Return [x, y] of the center of cell containing provided text 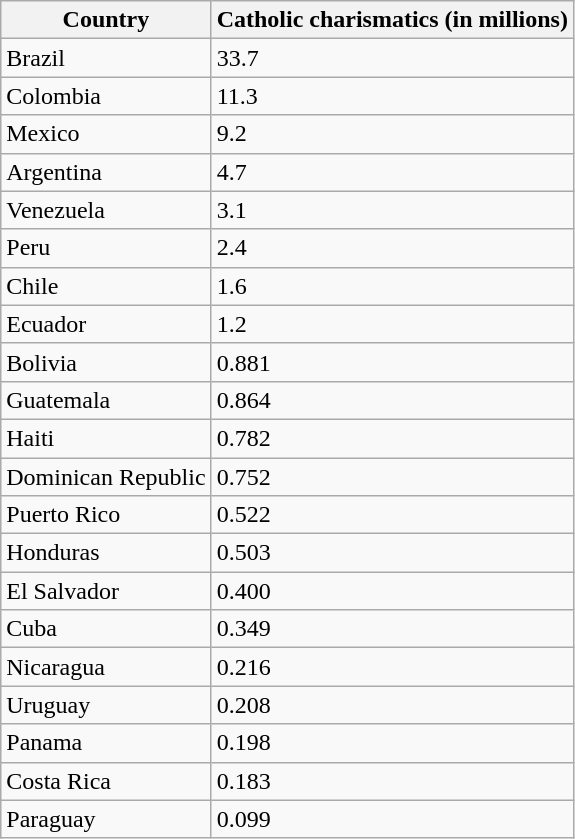
4.7 [392, 172]
Paraguay [106, 819]
Uruguay [106, 705]
Ecuador [106, 324]
Argentina [106, 172]
Puerto Rico [106, 515]
11.3 [392, 96]
Brazil [106, 58]
2.4 [392, 248]
Peru [106, 248]
0.752 [392, 477]
3.1 [392, 210]
Guatemala [106, 400]
Bolivia [106, 362]
Cuba [106, 629]
1.2 [392, 324]
0.208 [392, 705]
Dominican Republic [106, 477]
Honduras [106, 553]
0.881 [392, 362]
El Salvador [106, 591]
0.503 [392, 553]
9.2 [392, 134]
0.198 [392, 743]
Venezuela [106, 210]
0.183 [392, 781]
Haiti [106, 438]
Chile [106, 286]
1.6 [392, 286]
Country [106, 20]
0.782 [392, 438]
0.216 [392, 667]
Costa Rica [106, 781]
33.7 [392, 58]
Catholic charismatics (in millions) [392, 20]
0.099 [392, 819]
Panama [106, 743]
Nicaragua [106, 667]
0.349 [392, 629]
Mexico [106, 134]
0.864 [392, 400]
0.522 [392, 515]
0.400 [392, 591]
Colombia [106, 96]
